Detect which cell encompasses the target text, then output its [X, Y] center coordinate. 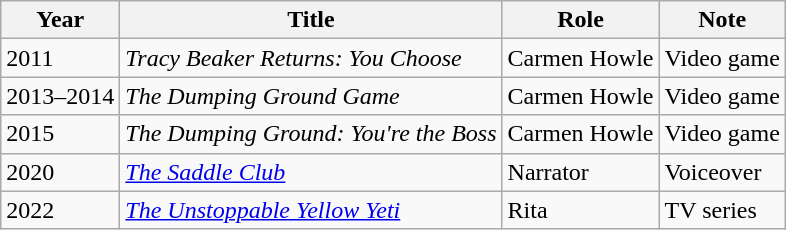
Tracy Beaker Returns: You Choose [311, 58]
Voiceover [722, 172]
2022 [60, 210]
2015 [60, 134]
2011 [60, 58]
Narrator [580, 172]
Rita [580, 210]
2013–2014 [60, 96]
Year [60, 20]
TV series [722, 210]
The Dumping Ground Game [311, 96]
2020 [60, 172]
Note [722, 20]
The Unstoppable Yellow Yeti [311, 210]
Title [311, 20]
Role [580, 20]
The Dumping Ground: You're the Boss [311, 134]
The Saddle Club [311, 172]
